From the cell containing the given text, extract its center point as (X, Y) coordinate. 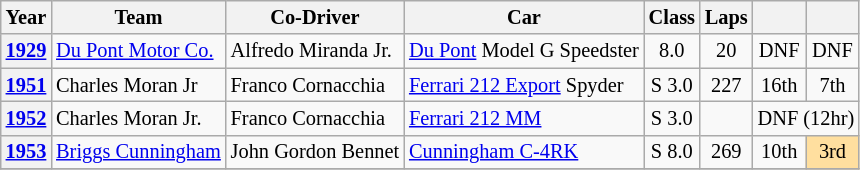
Du Pont Model G Speedster (524, 51)
DNF (12hr) (806, 118)
John Gordon Bennet (315, 152)
16th (780, 85)
Charles Moran Jr. (138, 118)
Laps (726, 17)
8.0 (672, 51)
Car (524, 17)
Ferrari 212 Export Spyder (524, 85)
227 (726, 85)
7th (832, 85)
Class (672, 17)
Briggs Cunningham (138, 152)
Co-Driver (315, 17)
20 (726, 51)
Charles Moran Jr (138, 85)
Year (26, 17)
3rd (832, 152)
Team (138, 17)
10th (780, 152)
269 (726, 152)
Du Pont Motor Co. (138, 51)
Cunningham C-4RK (524, 152)
1951 (26, 85)
1929 (26, 51)
1952 (26, 118)
Alfredo Miranda Jr. (315, 51)
S 8.0 (672, 152)
1953 (26, 152)
Ferrari 212 MM (524, 118)
